For the text-containing cell, return its midpoint in [x, y] coordinate format. 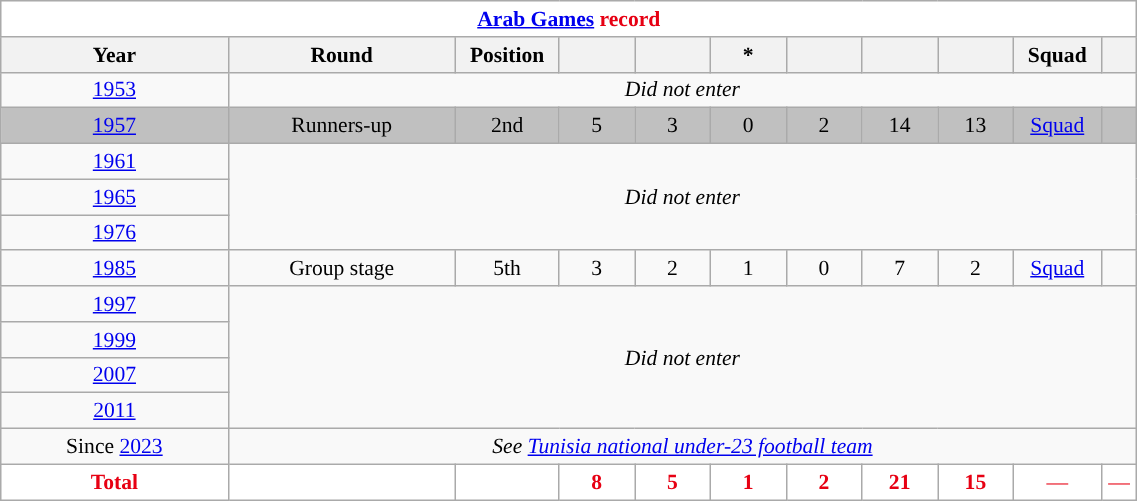
Year [114, 55]
1985 [114, 269]
See Tunisia national under-23 football team [682, 447]
Total [114, 482]
21 [900, 482]
2007 [114, 375]
14 [900, 126]
8 [597, 482]
1997 [114, 304]
* [748, 55]
1957 [114, 126]
7 [900, 269]
13 [976, 126]
1976 [114, 233]
1961 [114, 162]
Arab Games record [569, 19]
2011 [114, 411]
Group stage [342, 269]
5th [506, 269]
1965 [114, 197]
2nd [506, 126]
15 [976, 482]
Position [506, 55]
Since 2023 [114, 447]
1953 [114, 90]
Round [342, 55]
1999 [114, 340]
Runners-up [342, 126]
